Locate the cell with the specified text and output its [x, y] center coordinate. 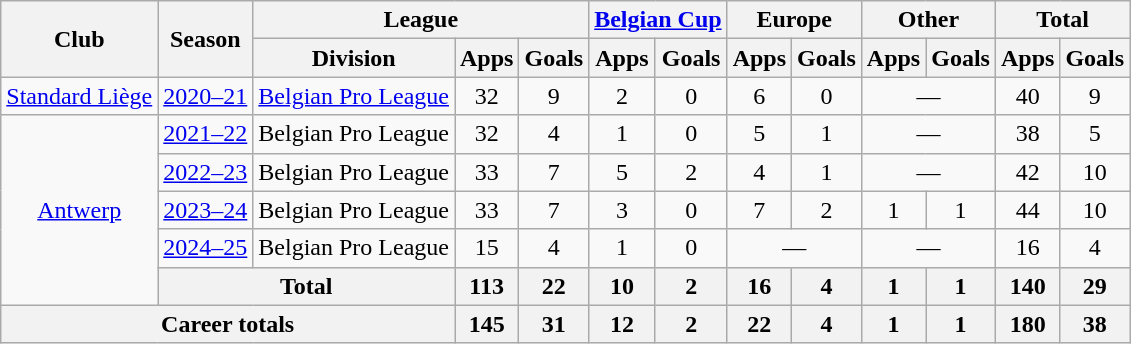
Club [80, 39]
Career totals [228, 324]
Europe [794, 20]
29 [1095, 286]
League [421, 20]
31 [554, 324]
Belgian Cup [658, 20]
Division [354, 58]
2024–25 [206, 248]
180 [1027, 324]
2023–24 [206, 210]
113 [486, 286]
Other [928, 20]
Antwerp [80, 210]
3 [622, 210]
Season [206, 39]
Standard Liège [80, 96]
145 [486, 324]
40 [1027, 96]
44 [1027, 210]
42 [1027, 172]
2022–23 [206, 172]
6 [759, 96]
15 [486, 248]
12 [622, 324]
2020–21 [206, 96]
2021–22 [206, 134]
140 [1027, 286]
